Output the [x, y] coordinate of the center of the cell containing the given text.  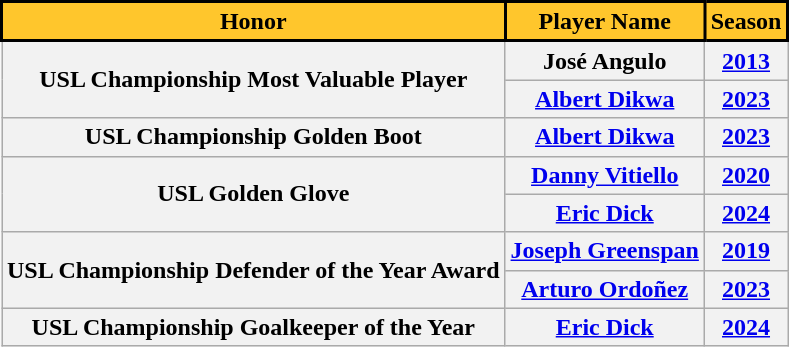
Danny Vitiello [604, 175]
USL Championship Golden Boot [254, 137]
José Angulo [604, 60]
USL Championship Most Valuable Player [254, 80]
USL Golden Glove [254, 194]
Joseph Greenspan [604, 251]
2013 [746, 60]
2020 [746, 175]
Season [746, 22]
USL Championship Goalkeeper of the Year [254, 327]
Player Name [604, 22]
Arturo Ordoñez [604, 289]
2019 [746, 251]
Honor [254, 22]
USL Championship Defender of the Year Award [254, 270]
